Search for the cell housing the specified text and yield its (x, y) center coordinate. 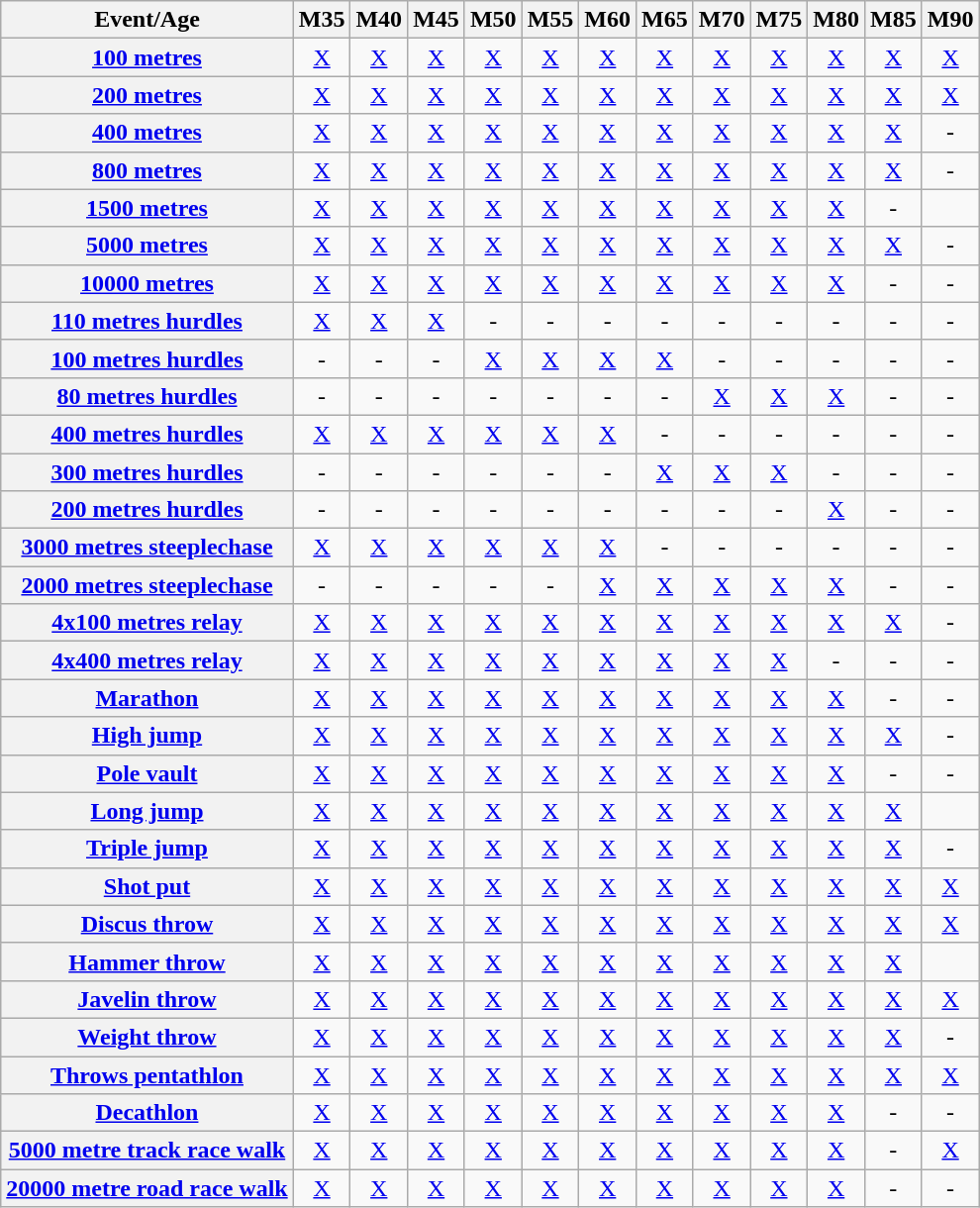
M35 (322, 20)
300 metres hurdles (147, 472)
4x100 metres relay (147, 623)
M50 (493, 20)
4x400 metres relay (147, 660)
80 metres hurdles (147, 396)
5000 metres (147, 246)
400 metres (147, 133)
Pole vault (147, 773)
M55 (550, 20)
800 metres (147, 170)
M85 (893, 20)
High jump (147, 736)
M70 (722, 20)
M75 (779, 20)
10000 metres (147, 283)
Decathlon (147, 1113)
Triple jump (147, 849)
Shot put (147, 886)
200 metres hurdles (147, 510)
Javelin throw (147, 999)
Weight throw (147, 1037)
100 metres (147, 57)
400 metres hurdles (147, 434)
M65 (665, 20)
M40 (379, 20)
110 metres hurdles (147, 321)
Long jump (147, 811)
5000 metre track race walk (147, 1151)
Event/Age (147, 20)
M80 (836, 20)
M60 (608, 20)
2000 metres steeplechase (147, 585)
M90 (950, 20)
100 metres hurdles (147, 358)
Marathon (147, 698)
Throws pentathlon (147, 1074)
20000 metre road race walk (147, 1188)
Hammer throw (147, 961)
Discus throw (147, 924)
3000 metres steeplechase (147, 548)
200 metres (147, 95)
1500 metres (147, 208)
M45 (437, 20)
